Find where the given text appears and provide that cell's center as (X, Y) coordinate. 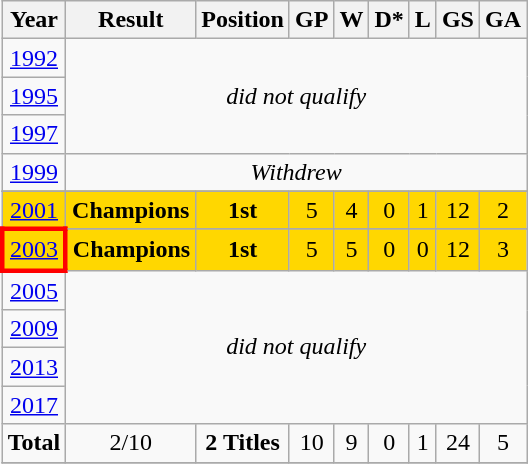
24 (458, 443)
Total (34, 443)
GS (458, 20)
Withdrew (296, 172)
2001 (34, 210)
2 (502, 210)
2003 (34, 250)
9 (352, 443)
1999 (34, 172)
Year (34, 20)
10 (311, 443)
2005 (34, 290)
1997 (34, 134)
4 (352, 210)
3 (502, 250)
Position (243, 20)
GA (502, 20)
D* (389, 20)
W (352, 20)
2013 (34, 367)
L (422, 20)
2017 (34, 405)
2 Titles (243, 443)
GP (311, 20)
Result (131, 20)
2009 (34, 329)
1995 (34, 96)
2/10 (131, 443)
1992 (34, 58)
